Return the (x, y) coordinate for the center point of the cell that contains the specified text.  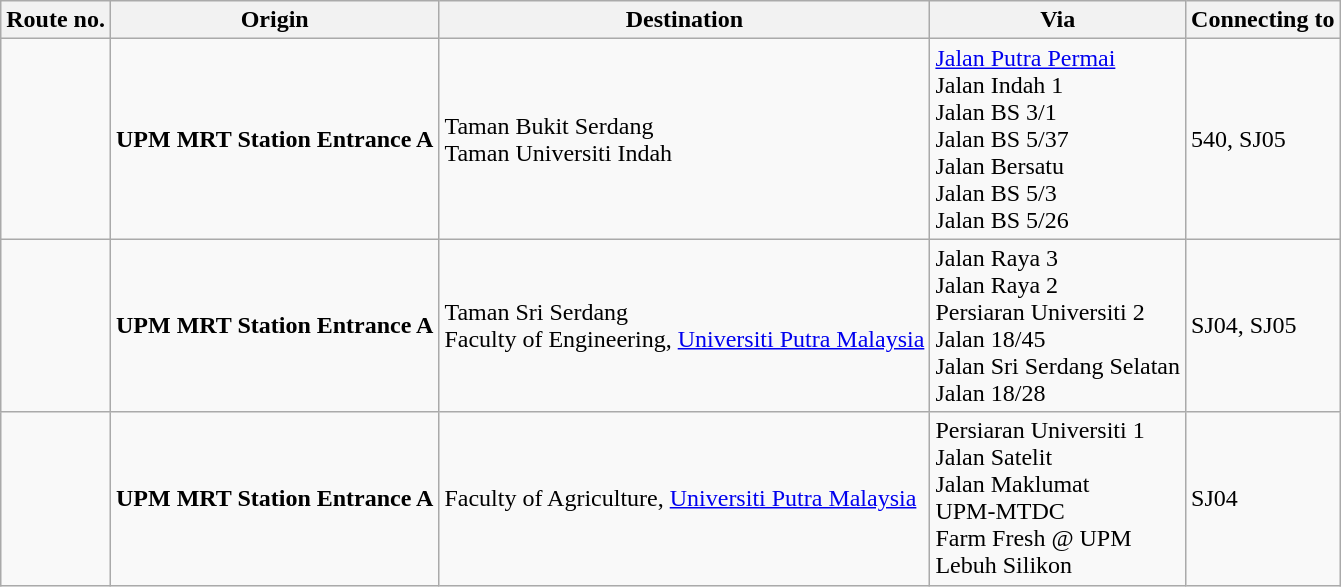
Persiaran Universiti 1Jalan SatelitJalan MaklumatUPM-MTDCFarm Fresh @ UPMLebuh Silikon (1058, 498)
SJ04 (1263, 498)
Faculty of Agriculture, Universiti Putra Malaysia (684, 498)
Taman Sri SerdangFaculty of Engineering, Universiti Putra Malaysia (684, 326)
Destination (684, 20)
Origin (274, 20)
Route no. (56, 20)
Taman Bukit SerdangTaman Universiti Indah (684, 139)
SJ04, SJ05 (1263, 326)
540, SJ05 (1263, 139)
Jalan Raya 3Jalan Raya 2Persiaran Universiti 2Jalan 18/45Jalan Sri Serdang SelatanJalan 18/28 (1058, 326)
Connecting to (1263, 20)
Via (1058, 20)
Jalan Putra PermaiJalan Indah 1Jalan BS 3/1Jalan BS 5/37Jalan BersatuJalan BS 5/3Jalan BS 5/26 (1058, 139)
